From the cell containing the given text, extract its center point as [x, y] coordinate. 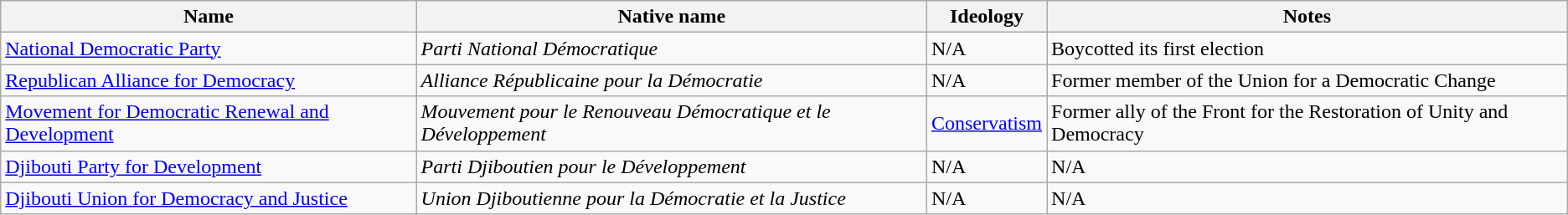
Movement for Democratic Renewal and Development [209, 124]
Notes [1308, 17]
Djibouti Union for Democracy and Justice [209, 198]
Parti Djiboutien pour le Développement [672, 166]
Alliance Républicaine pour la Démocratie [672, 80]
Former member of the Union for a Democratic Change [1308, 80]
Djibouti Party for Development [209, 166]
Former ally of the Front for the Restoration of Unity and Democracy [1308, 124]
Native name [672, 17]
National Democratic Party [209, 49]
Republican Alliance for Democracy [209, 80]
Parti National Démocratique [672, 49]
Ideology [987, 17]
Name [209, 17]
Boycotted its first election [1308, 49]
Conservatism [987, 124]
Mouvement pour le Renouveau Démocratique et le Développement [672, 124]
Union Djiboutienne pour la Démocratie et la Justice [672, 198]
